Search for the cell housing the specified text and yield its [x, y] center coordinate. 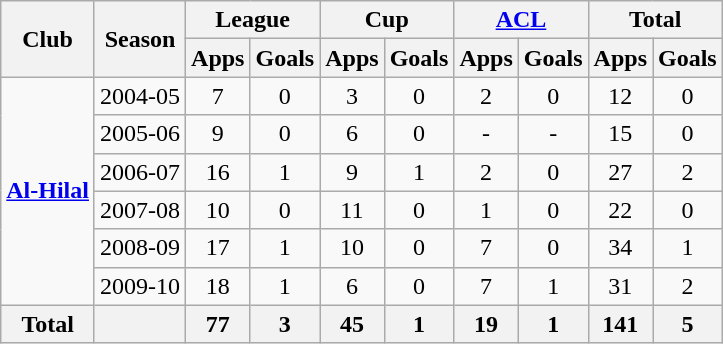
ACL [521, 20]
27 [620, 172]
2004-05 [140, 96]
17 [218, 248]
League [253, 20]
77 [218, 324]
2005-06 [140, 134]
18 [218, 286]
5 [687, 324]
16 [218, 172]
141 [620, 324]
19 [486, 324]
31 [620, 286]
11 [352, 210]
Al-Hilal [48, 191]
2009-10 [140, 286]
Season [140, 39]
Cup [387, 20]
Club [48, 39]
2008-09 [140, 248]
2007-08 [140, 210]
34 [620, 248]
15 [620, 134]
45 [352, 324]
2006-07 [140, 172]
22 [620, 210]
12 [620, 96]
